Capture the cell that displays the provided text and extract its [x, y] central coordinate. 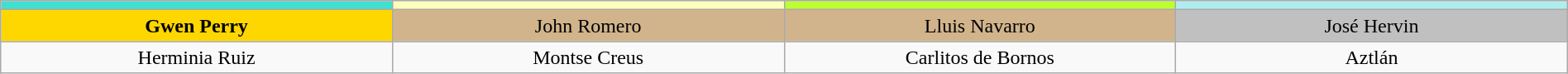
Gwen Perry [197, 26]
Herminia Ruiz [197, 57]
Lluis Navarro [980, 26]
Carlitos de Bornos [980, 57]
John Romero [588, 26]
Aztlán [1372, 57]
Montse Creus [588, 57]
José Hervin [1372, 26]
